Extract the (x, y) coordinate from the center of the cell holding the provided text.  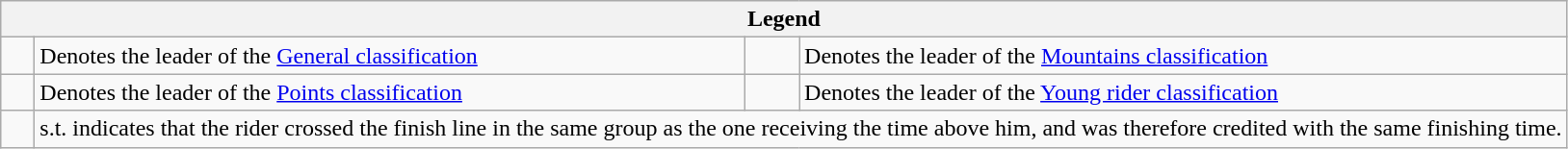
Denotes the leader of the General classification (390, 56)
Denotes the leader of the Young rider classification (1184, 92)
Legend (784, 19)
Denotes the leader of the Mountains classification (1184, 56)
Denotes the leader of the Points classification (390, 92)
